Determine the [x, y] coordinate at the center of the cell enclosing the given text.  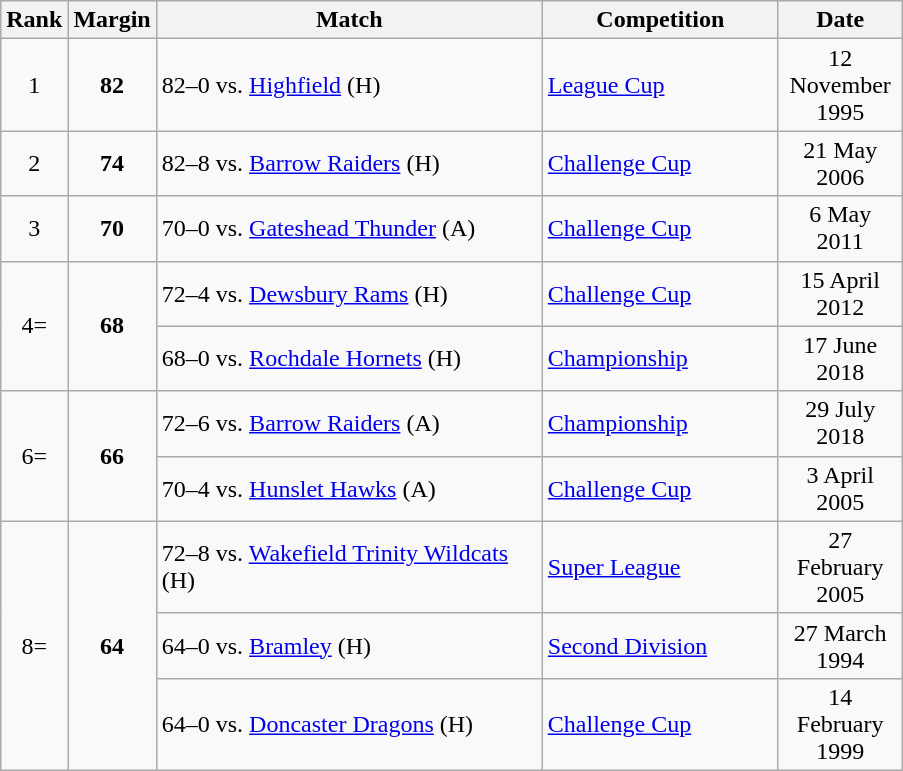
64–0 vs. Doncaster Dragons (H) [349, 724]
27 February 2005 [840, 567]
29 July 2018 [840, 424]
21 May 2006 [840, 164]
82–0 vs. Highfield (H) [349, 85]
66 [112, 456]
3 [34, 228]
68–0 vs. Rochdale Hornets (H) [349, 358]
82 [112, 85]
Super League [660, 567]
70–4 vs. Hunslet Hawks (A) [349, 488]
2 [34, 164]
72–6 vs. Barrow Raiders (A) [349, 424]
72–4 vs. Dewsbury Rams (H) [349, 294]
Margin [112, 20]
14 February 1999 [840, 724]
74 [112, 164]
Rank [34, 20]
Competition [660, 20]
82–8 vs. Barrow Raiders (H) [349, 164]
15 April 2012 [840, 294]
64 [112, 646]
64–0 vs. Bramley (H) [349, 646]
Match [349, 20]
4= [34, 326]
6 May 2011 [840, 228]
Second Division [660, 646]
Date [840, 20]
70 [112, 228]
70–0 vs. Gateshead Thunder (A) [349, 228]
12 November 1995 [840, 85]
68 [112, 326]
3 April 2005 [840, 488]
27 March 1994 [840, 646]
1 [34, 85]
6= [34, 456]
72–8 vs. Wakefield Trinity Wildcats (H) [349, 567]
League Cup [660, 85]
8= [34, 646]
17 June 2018 [840, 358]
